Search for the cell housing the specified text and yield its (x, y) center coordinate. 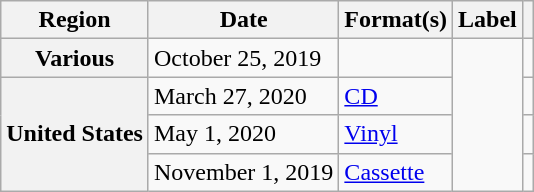
Format(s) (396, 20)
Region (75, 20)
March 27, 2020 (243, 96)
Cassette (396, 172)
November 1, 2019 (243, 172)
United States (75, 134)
October 25, 2019 (243, 58)
Various (75, 58)
CD (396, 96)
Vinyl (396, 134)
Label (488, 20)
Date (243, 20)
May 1, 2020 (243, 134)
